For the text-containing cell, return its midpoint in (x, y) coordinate format. 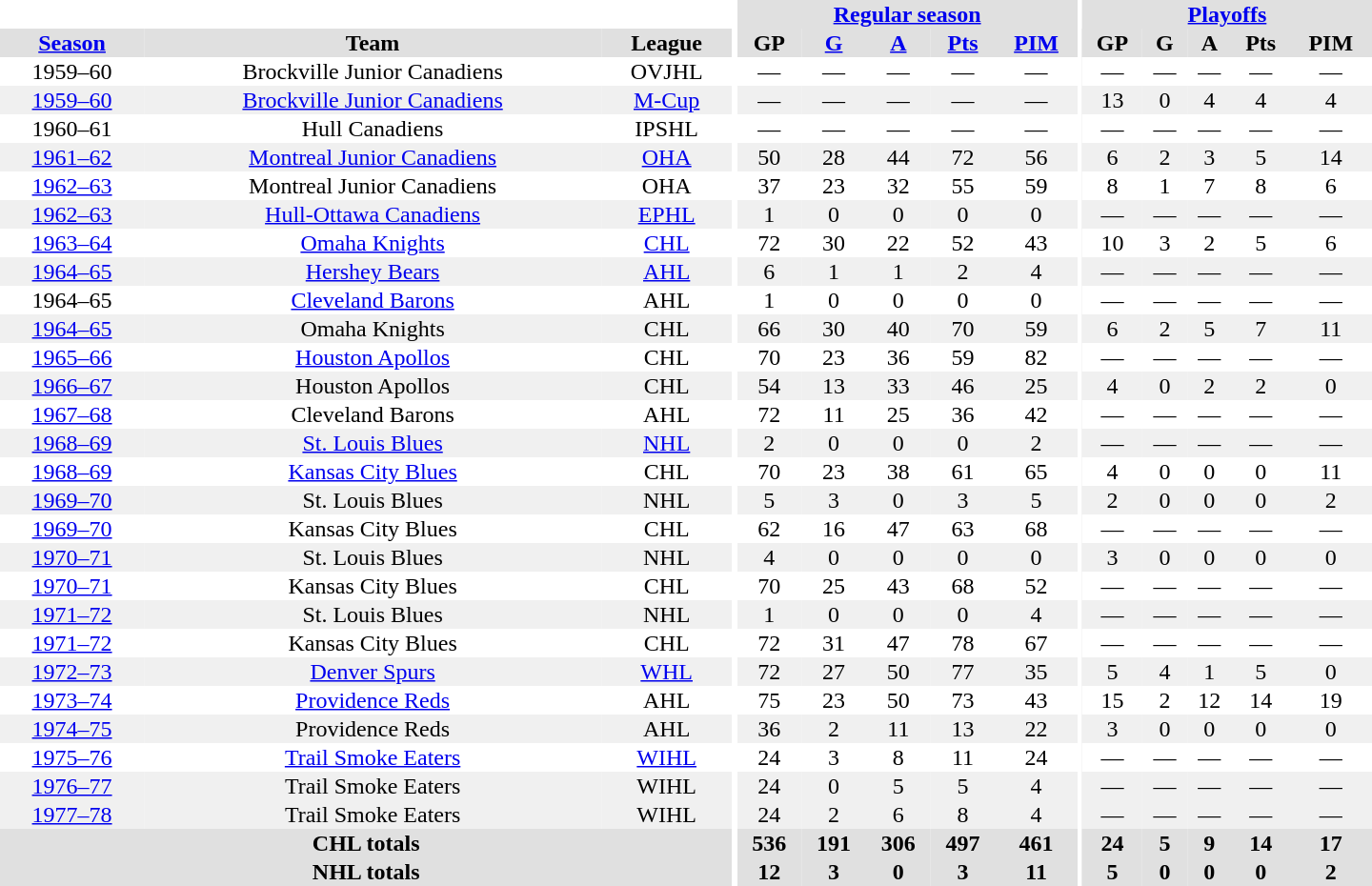
19 (1331, 700)
WHL (667, 672)
82 (1036, 357)
1960–61 (72, 129)
62 (769, 529)
46 (963, 386)
536 (769, 843)
1975–76 (72, 757)
Hull Canadiens (373, 129)
61 (963, 472)
EPHL (667, 214)
1965–66 (72, 357)
NHL totals (366, 872)
67 (1036, 643)
37 (769, 186)
66 (769, 329)
42 (1036, 414)
1973–74 (72, 700)
78 (963, 643)
9 (1210, 843)
73 (963, 700)
65 (1036, 472)
56 (1036, 157)
IPSHL (667, 129)
M-Cup (667, 100)
1967–68 (72, 414)
10 (1113, 243)
Playoffs (1227, 14)
Hull-Ottawa Canadiens (373, 214)
54 (769, 386)
44 (898, 157)
Denver Spurs (373, 672)
CHL totals (366, 843)
16 (834, 529)
55 (963, 186)
1977–78 (72, 815)
17 (1331, 843)
497 (963, 843)
1961–62 (72, 157)
1963–64 (72, 243)
31 (834, 643)
306 (898, 843)
1976–77 (72, 786)
1966–67 (72, 386)
38 (898, 472)
75 (769, 700)
40 (898, 329)
Regular season (907, 14)
1972–73 (72, 672)
63 (963, 529)
League (667, 43)
Hershey Bears (373, 272)
33 (898, 386)
35 (1036, 672)
15 (1113, 700)
32 (898, 186)
Season (72, 43)
461 (1036, 843)
191 (834, 843)
28 (834, 157)
27 (834, 672)
77 (963, 672)
Team (373, 43)
OVJHL (667, 71)
1974–75 (72, 729)
